Pinpoint the cell where the given text exists, returning its [x, y] midpoint coordinate. 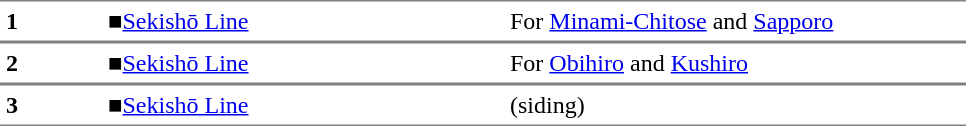
(siding) [735, 105]
For Obihiro and Kushiro [735, 63]
1 [51, 21]
3 [51, 105]
2 [51, 63]
For Minami-Chitose and Sapporo [735, 21]
